Detect which cell encompasses the target text, then output its [x, y] center coordinate. 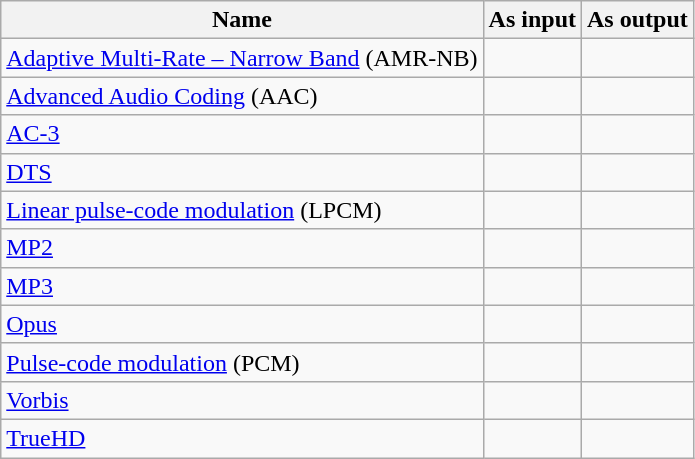
Vorbis [242, 400]
DTS [242, 172]
MP2 [242, 248]
AC-3 [242, 134]
Pulse-code modulation (PCM) [242, 362]
MP3 [242, 286]
As input [532, 20]
TrueHD [242, 438]
As output [638, 20]
Linear pulse-code modulation (LPCM) [242, 210]
Opus [242, 324]
Adaptive Multi-Rate – Narrow Band (AMR-NB) [242, 58]
Name [242, 20]
Advanced Audio Coding (AAC) [242, 96]
